Return the (X, Y) coordinate for the center point of the cell that contains the specified text.  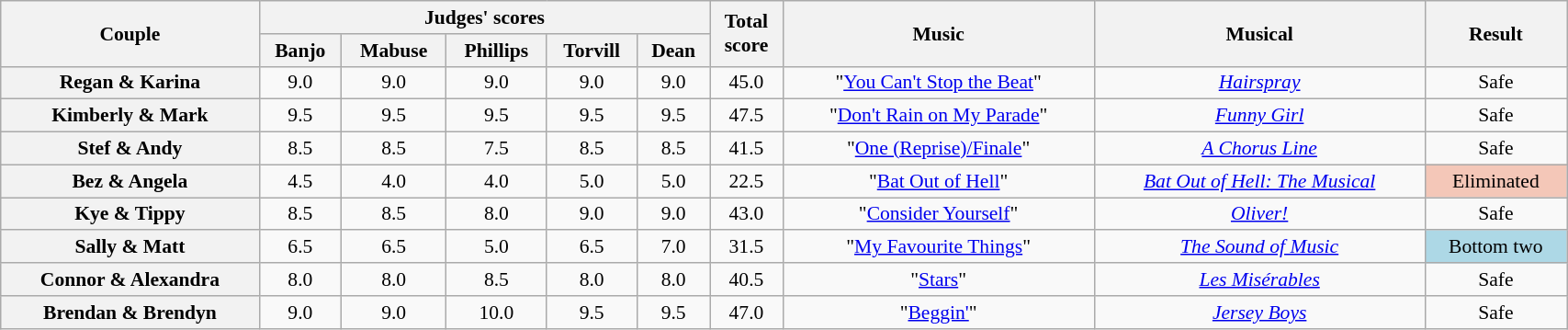
7.5 (496, 149)
Oliver! (1259, 214)
Regan & Karina (130, 83)
45.0 (746, 83)
Jersey Boys (1259, 313)
Result (1495, 33)
4.5 (300, 181)
Eliminated (1495, 181)
"Consider Yourself" (939, 214)
7.0 (673, 247)
Couple (130, 33)
31.5 (746, 247)
"My Favourite Things" (939, 247)
Bez & Angela (130, 181)
22.5 (746, 181)
Bottom two (1495, 247)
Judges' scores (485, 17)
"Don't Rain on My Parade" (939, 116)
Mabuse (394, 51)
Torvill (592, 51)
43.0 (746, 214)
Musical (1259, 33)
"Beggin'" (939, 313)
"One (Reprise)/Finale" (939, 149)
"Stars" (939, 279)
40.5 (746, 279)
Phillips (496, 51)
Les Misérables (1259, 279)
Totalscore (746, 33)
Banjo (300, 51)
Sally & Matt (130, 247)
Dean (673, 51)
Music (939, 33)
47.5 (746, 116)
41.5 (746, 149)
Kimberly & Mark (130, 116)
"You Can't Stop the Beat" (939, 83)
47.0 (746, 313)
Stef & Andy (130, 149)
Funny Girl (1259, 116)
10.0 (496, 313)
A Chorus Line (1259, 149)
Hairspray (1259, 83)
Connor & Alexandra (130, 279)
"Bat Out of Hell" (939, 181)
Kye & Tippy (130, 214)
The Sound of Music (1259, 247)
Bat Out of Hell: The Musical (1259, 181)
Brendan & Brendyn (130, 313)
